Identify which cell holds the provided text, then report its [x, y] central coordinate. 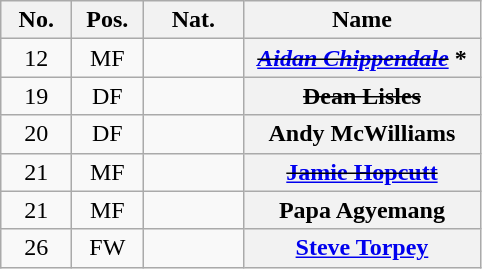
Nat. [194, 20]
Jamie Hopcutt [362, 172]
Steve Torpey [362, 248]
26 [36, 248]
19 [36, 96]
FW [108, 248]
20 [36, 134]
Aidan Chippendale * [362, 58]
Name [362, 20]
Pos. [108, 20]
No. [36, 20]
Dean Lisles [362, 96]
Papa Agyemang [362, 210]
12 [36, 58]
Andy McWilliams [362, 134]
